Return (X, Y) of the center of cell containing provided text 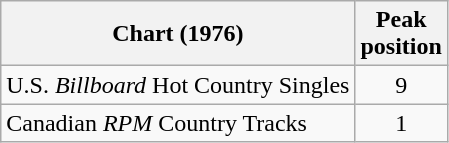
Chart (1976) (178, 34)
U.S. Billboard Hot Country Singles (178, 85)
Canadian RPM Country Tracks (178, 123)
Peakposition (401, 34)
1 (401, 123)
9 (401, 85)
